Capture the cell that displays the provided text and extract its [x, y] central coordinate. 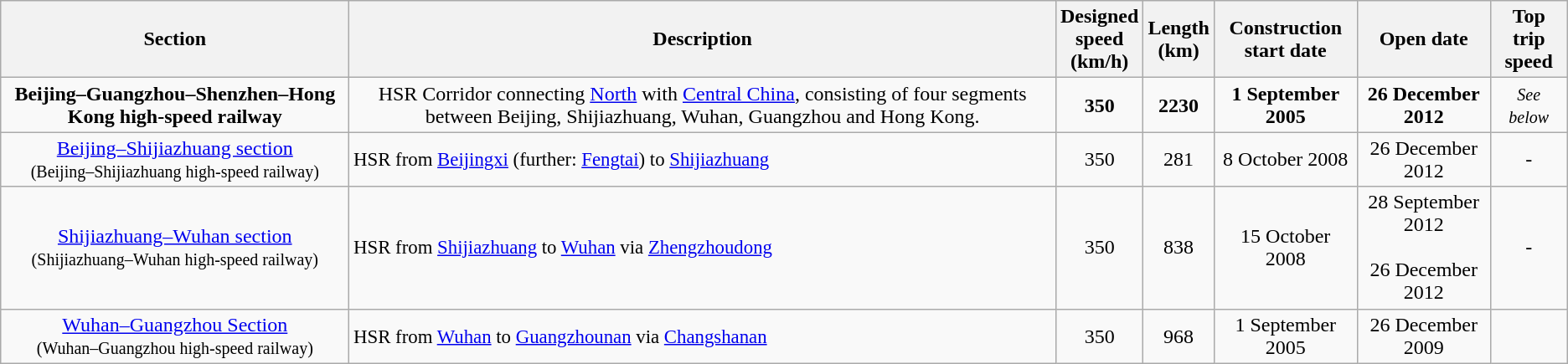
28 September 201226 December 2012 [1424, 248]
HSR from Wuhan to Guangzhounan via Changshanan [703, 336]
Length(km) [1179, 39]
26 December 2009 [1424, 336]
HSR from Beijingxi (further: Fengtai) to Shijiazhuang [703, 159]
968 [1179, 336]
Designedspeed(km/h) [1099, 39]
Section [175, 39]
HSR from Shijiazhuang to Wuhan via Zhengzhoudong [703, 248]
Open date [1424, 39]
Wuhan–Guangzhou Section(Wuhan–Guangzhou high-speed railway) [175, 336]
Beijing–Shijiazhuang section(Beijing–Shijiazhuang high-speed railway) [175, 159]
15 October 2008 [1285, 248]
HSR Corridor connecting North with Central China, consisting of four segments between Beijing, Shijiazhuang, Wuhan, Guangzhou and Hong Kong. [703, 105]
Beijing–Guangzhou–Shenzhen–Hong Kong high-speed railway [175, 105]
Description [703, 39]
Shijiazhuang–Wuhan section(Shijiazhuang–Wuhan high-speed railway) [175, 248]
Constructionstart date [1285, 39]
2230 [1179, 105]
Toptrip speed [1529, 39]
281 [1179, 159]
8 October 2008 [1285, 159]
Seebelow [1529, 105]
838 [1179, 248]
